Capture the cell that displays the provided text and extract its [X, Y] central coordinate. 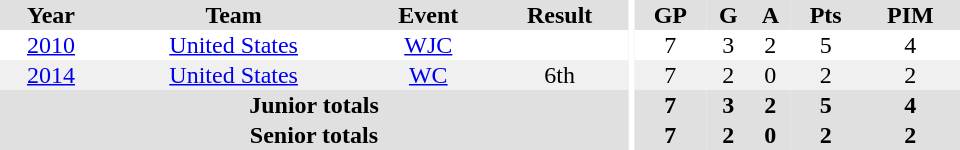
Year [51, 15]
Team [234, 15]
2014 [51, 75]
Event [428, 15]
WC [428, 75]
2010 [51, 45]
PIM [910, 15]
6th [560, 75]
WJC [428, 45]
Senior totals [314, 135]
A [770, 15]
Result [560, 15]
Junior totals [314, 105]
GP [670, 15]
Pts [826, 15]
G [728, 15]
